Extract the (x, y) coordinate from the center of the cell holding the provided text.  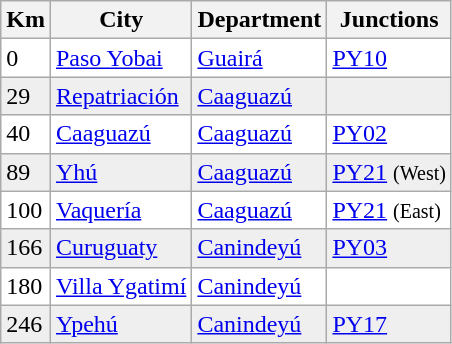
PY10 (390, 58)
Yhú (120, 172)
100 (26, 210)
Vaquería (120, 210)
Curuguaty (120, 248)
PY21 (West) (390, 172)
PY21 (East) (390, 210)
Km (26, 20)
Department (260, 20)
29 (26, 96)
Ypehú (120, 324)
City (120, 20)
Repatriación (120, 96)
246 (26, 324)
Paso Yobai (120, 58)
PY03 (390, 248)
Guairá (260, 58)
PY02 (390, 134)
89 (26, 172)
166 (26, 248)
180 (26, 286)
Junctions (390, 20)
40 (26, 134)
PY17 (390, 324)
Villa Ygatimí (120, 286)
0 (26, 58)
